Output the [X, Y] coordinate of the center of the cell containing the given text.  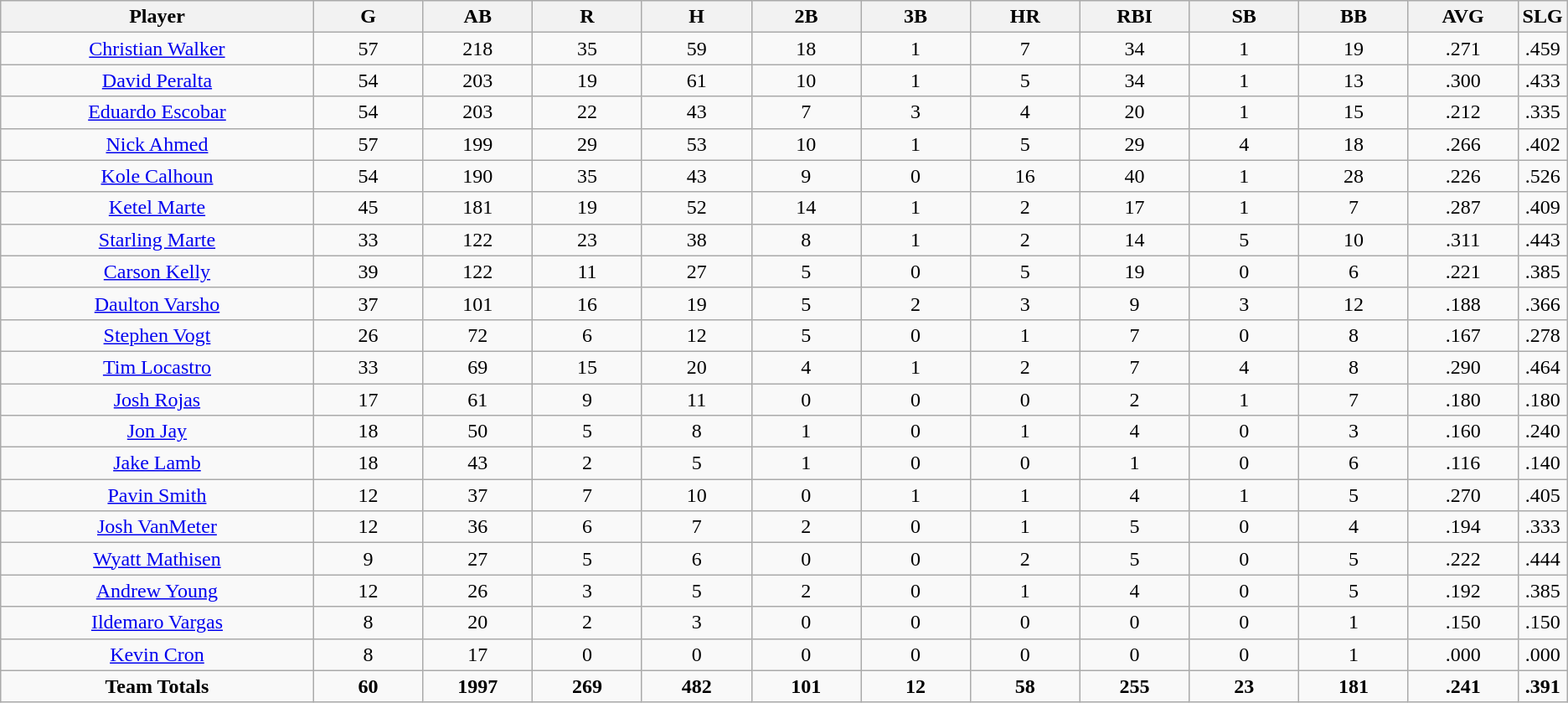
.212 [1462, 112]
.464 [1543, 367]
.266 [1462, 144]
SB [1245, 17]
Kole Calhoun [157, 176]
Player [157, 17]
.311 [1462, 240]
.391 [1543, 686]
59 [697, 49]
.240 [1543, 432]
Christian Walker [157, 49]
.188 [1462, 303]
.226 [1462, 176]
.402 [1543, 144]
Nick Ahmed [157, 144]
Josh Rojas [157, 400]
Team Totals [157, 686]
.433 [1543, 80]
38 [697, 240]
Eduardo Escobar [157, 112]
.287 [1462, 208]
.409 [1543, 208]
.443 [1543, 240]
.271 [1462, 49]
22 [588, 112]
.140 [1543, 463]
28 [1354, 176]
190 [477, 176]
Ildemaro Vargas [157, 623]
39 [369, 271]
.444 [1543, 559]
60 [369, 686]
52 [697, 208]
72 [477, 335]
13 [1354, 80]
Starling Marte [157, 240]
Jake Lamb [157, 463]
HR [1025, 17]
H [697, 17]
Pavin Smith [157, 495]
.270 [1462, 495]
Andrew Young [157, 591]
50 [477, 432]
Ketel Marte [157, 208]
.335 [1543, 112]
G [369, 17]
199 [477, 144]
40 [1134, 176]
.222 [1462, 559]
.194 [1462, 527]
.333 [1543, 527]
RBI [1134, 17]
.459 [1543, 49]
58 [1025, 686]
.526 [1543, 176]
Carson Kelly [157, 271]
.241 [1462, 686]
.300 [1462, 80]
.366 [1543, 303]
R [588, 17]
Kevin Cron [157, 654]
45 [369, 208]
Tim Locastro [157, 367]
Josh VanMeter [157, 527]
.116 [1462, 463]
218 [477, 49]
AB [477, 17]
Jon Jay [157, 432]
3B [916, 17]
255 [1134, 686]
69 [477, 367]
SLG [1543, 17]
.278 [1543, 335]
482 [697, 686]
.192 [1462, 591]
David Peralta [157, 80]
53 [697, 144]
269 [588, 686]
.290 [1462, 367]
Daulton Varsho [157, 303]
AVG [1462, 17]
BB [1354, 17]
.221 [1462, 271]
Stephen Vogt [157, 335]
1997 [477, 686]
36 [477, 527]
2B [806, 17]
.167 [1462, 335]
Wyatt Mathisen [157, 559]
.405 [1543, 495]
.160 [1462, 432]
